Locate the cell with the specified text and output its [X, Y] center coordinate. 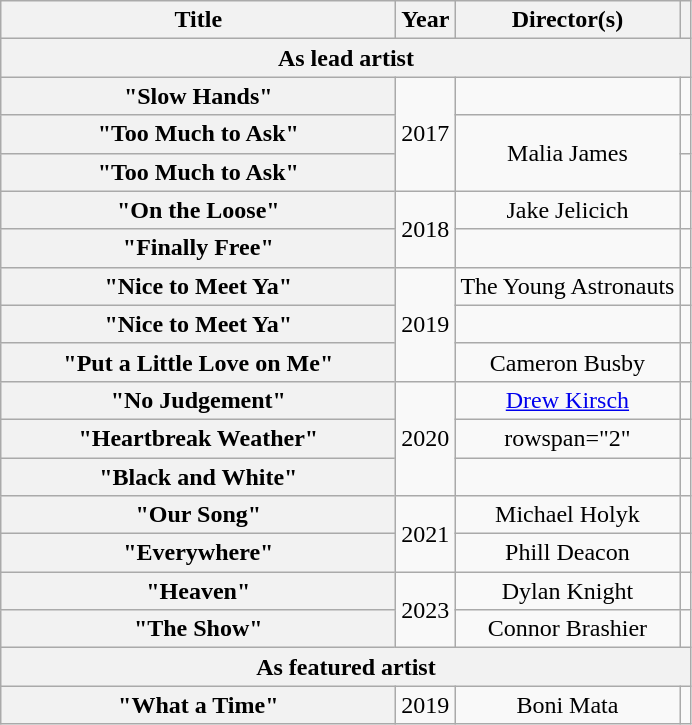
Director(s) [568, 20]
Michael Holyk [568, 515]
2018 [426, 229]
"Put a Little Love on Me" [198, 362]
Cameron Busby [568, 362]
"Heartbreak Weather" [198, 438]
As featured artist [346, 667]
"Our Song" [198, 515]
"Heaven" [198, 591]
2020 [426, 438]
Phill Deacon [568, 553]
"The Show" [198, 629]
Jake Jelicich [568, 210]
The Young Astronauts [568, 286]
"Everywhere" [198, 553]
"What a Time" [198, 705]
"Finally Free" [198, 248]
Drew Kirsch [568, 400]
"On the Loose" [198, 210]
"Black and White" [198, 477]
rowspan="2" [568, 438]
"Slow Hands" [198, 96]
2023 [426, 610]
Malia James [568, 153]
Connor Brashier [568, 629]
Dylan Knight [568, 591]
Title [198, 20]
Year [426, 20]
As lead artist [346, 58]
2021 [426, 534]
2017 [426, 134]
"No Judgement" [198, 400]
Boni Mata [568, 705]
